Search for the cell housing the specified text and yield its [x, y] center coordinate. 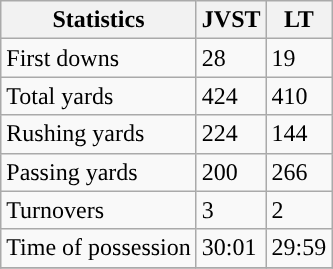
224 [231, 134]
29:59 [299, 248]
28 [231, 58]
Turnovers [99, 210]
424 [231, 96]
Total yards [99, 96]
2 [299, 210]
19 [299, 58]
30:01 [231, 248]
JVST [231, 20]
Time of possession [99, 248]
200 [231, 172]
410 [299, 96]
266 [299, 172]
Passing yards [99, 172]
Statistics [99, 20]
144 [299, 134]
LT [299, 20]
First downs [99, 58]
Rushing yards [99, 134]
3 [231, 210]
